Find where the given text appears and provide that cell's center as [x, y] coordinate. 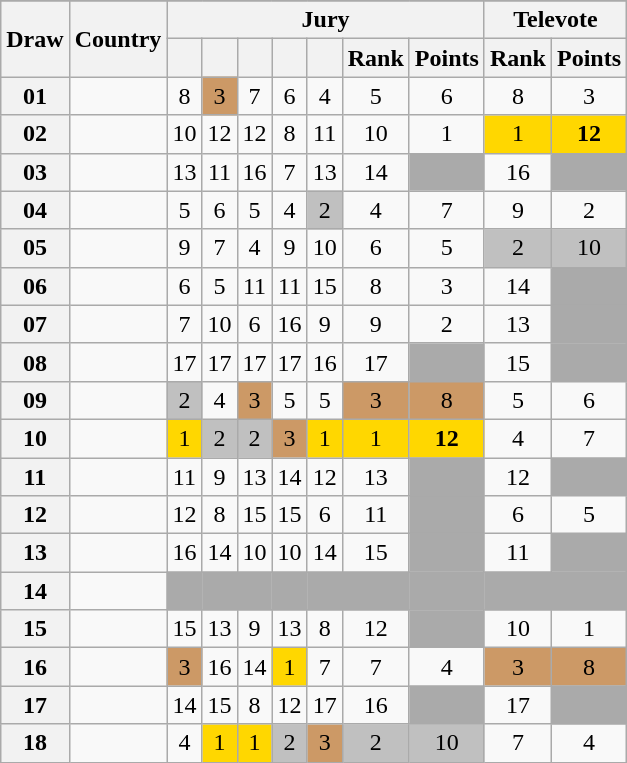
03 [35, 172]
18 [35, 743]
02 [35, 134]
Televote [555, 20]
Country [118, 39]
04 [35, 210]
01 [35, 96]
09 [35, 400]
07 [35, 324]
05 [35, 248]
Draw [35, 39]
Jury [326, 20]
06 [35, 286]
08 [35, 362]
